Pinpoint the cell where the given text exists, returning its (X, Y) midpoint coordinate. 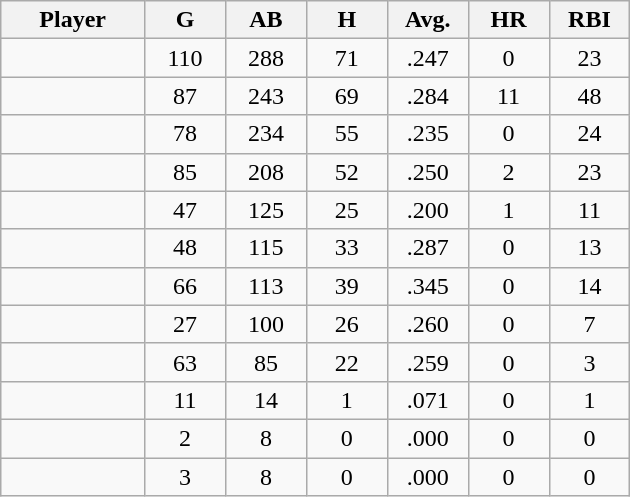
.071 (428, 400)
33 (346, 248)
66 (186, 286)
115 (266, 248)
22 (346, 362)
110 (186, 58)
RBI (590, 20)
27 (186, 324)
87 (186, 96)
47 (186, 210)
113 (266, 286)
234 (266, 134)
Avg. (428, 20)
78 (186, 134)
288 (266, 58)
Player (73, 20)
39 (346, 286)
63 (186, 362)
.260 (428, 324)
7 (590, 324)
24 (590, 134)
13 (590, 248)
69 (346, 96)
H (346, 20)
.247 (428, 58)
AB (266, 20)
125 (266, 210)
.235 (428, 134)
.250 (428, 172)
HR (508, 20)
25 (346, 210)
.259 (428, 362)
52 (346, 172)
71 (346, 58)
243 (266, 96)
.200 (428, 210)
55 (346, 134)
26 (346, 324)
.284 (428, 96)
.287 (428, 248)
208 (266, 172)
G (186, 20)
.345 (428, 286)
100 (266, 324)
